Locate the cell with the specified text and output its (x, y) center coordinate. 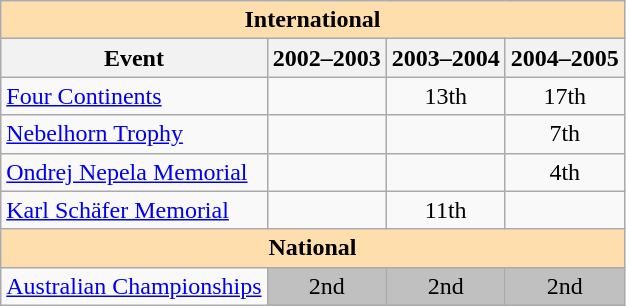
7th (564, 134)
2002–2003 (326, 58)
11th (446, 210)
National (313, 248)
Karl Schäfer Memorial (134, 210)
2004–2005 (564, 58)
4th (564, 172)
Four Continents (134, 96)
Event (134, 58)
International (313, 20)
17th (564, 96)
13th (446, 96)
Ondrej Nepela Memorial (134, 172)
Nebelhorn Trophy (134, 134)
Australian Championships (134, 286)
2003–2004 (446, 58)
